For the text-containing cell, return its midpoint in [X, Y] coordinate format. 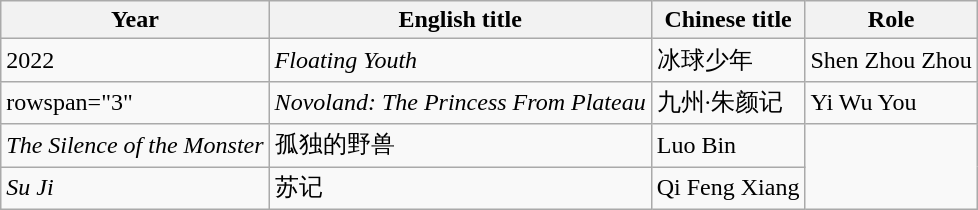
Luo Bin [728, 146]
The Silence of the Monster [135, 146]
Shen Zhou Zhou [891, 60]
九州·朱颜记 [728, 102]
Novoland: The Princess From Plateau [460, 102]
Floating Youth [460, 60]
Yi Wu You [891, 102]
Chinese title [728, 20]
English title [460, 20]
2022 [135, 60]
冰球少年 [728, 60]
rowspan="3" [135, 102]
Role [891, 20]
Qi Feng Xiang [728, 188]
孤独的野兽 [460, 146]
苏记 [460, 188]
Year [135, 20]
Su Ji [135, 188]
